Return the (X, Y) coordinate for the center point of the cell that contains the specified text.  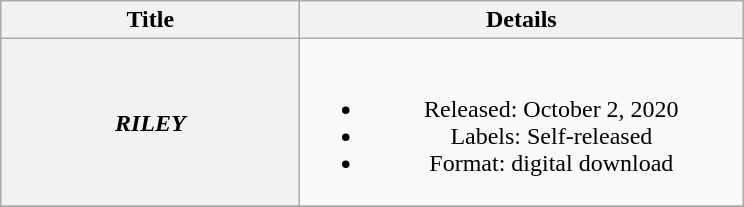
Released: October 2, 2020Labels: Self-releasedFormat: digital download (522, 122)
Title (150, 20)
Details (522, 20)
RILEY (150, 122)
